For the text-containing cell, return its midpoint in [X, Y] coordinate format. 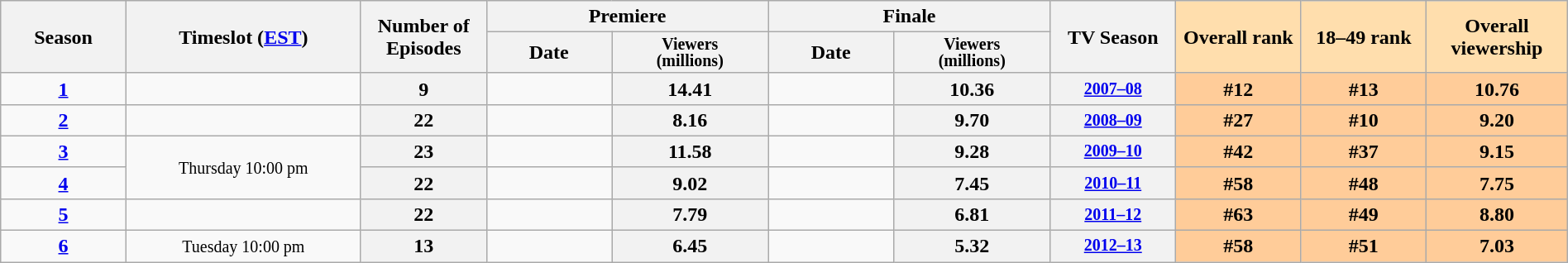
9.15 [1497, 151]
9.28 [973, 151]
TV Season [1113, 37]
9.02 [690, 183]
8.80 [1497, 215]
7.45 [973, 183]
13 [423, 246]
10.36 [973, 88]
9.70 [973, 120]
6.45 [690, 246]
Finale [910, 17]
#10 [1364, 120]
Number of Episodes [423, 37]
#13 [1364, 88]
Overall rank [1239, 37]
5 [64, 215]
5.32 [973, 246]
7.03 [1497, 246]
Thursday 10:00 pm [243, 167]
9 [423, 88]
#49 [1364, 215]
8.16 [690, 120]
#12 [1239, 88]
#27 [1239, 120]
Timeslot (EST) [243, 37]
2009–10 [1113, 151]
9.20 [1497, 120]
#37 [1364, 151]
#63 [1239, 215]
2012–13 [1113, 246]
3 [64, 151]
11.58 [690, 151]
#42 [1239, 151]
10.76 [1497, 88]
18–49 rank [1364, 37]
Tuesday 10:00 pm [243, 246]
7.79 [690, 215]
23 [423, 151]
2007–08 [1113, 88]
2011–12 [1113, 215]
Season [64, 37]
2010–11 [1113, 183]
2 [64, 120]
Overall viewership [1497, 37]
#51 [1364, 246]
#48 [1364, 183]
7.75 [1497, 183]
6.81 [973, 215]
Premiere [627, 17]
6 [64, 246]
4 [64, 183]
1 [64, 88]
2008–09 [1113, 120]
14.41 [690, 88]
